Return the (x, y) coordinate for the center point of the cell that contains the specified text.  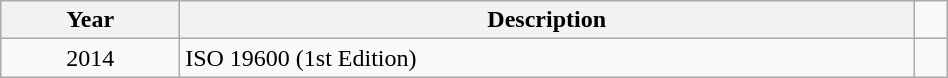
Description (547, 20)
ISO 19600 (1st Edition) (547, 58)
Year (90, 20)
2014 (90, 58)
